Provide the [x, y] coordinate of the cell's center where the given text is located.  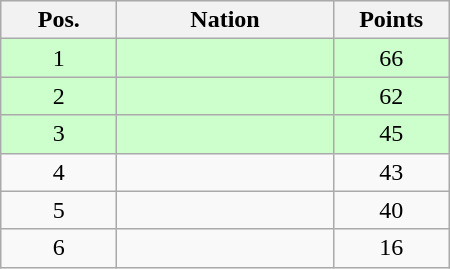
Nation [225, 20]
40 [391, 210]
3 [59, 134]
43 [391, 172]
4 [59, 172]
16 [391, 248]
66 [391, 58]
Pos. [59, 20]
6 [59, 248]
2 [59, 96]
Points [391, 20]
45 [391, 134]
1 [59, 58]
5 [59, 210]
62 [391, 96]
